From the cell containing the given text, extract its center point as [X, Y] coordinate. 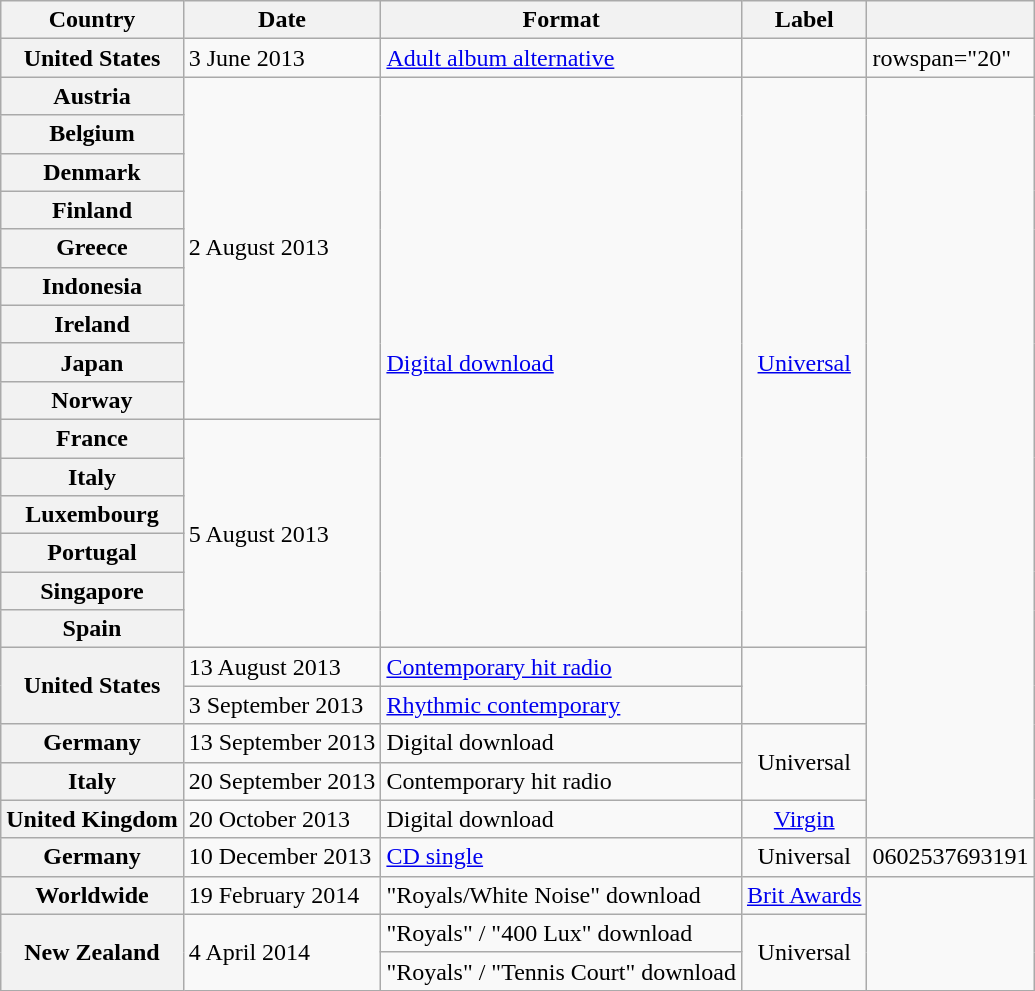
Spain [92, 629]
New Zealand [92, 952]
0602537693191 [950, 857]
Greece [92, 248]
2 August 2013 [282, 248]
Date [282, 20]
Worldwide [92, 895]
Austria [92, 96]
rowspan="20" [950, 58]
20 October 2013 [282, 819]
Indonesia [92, 286]
Finland [92, 210]
Ireland [92, 324]
Luxembourg [92, 515]
Portugal [92, 553]
France [92, 438]
"Royals/White Noise" download [562, 895]
Singapore [92, 591]
13 August 2013 [282, 667]
Japan [92, 362]
4 April 2014 [282, 952]
Norway [92, 400]
Denmark [92, 172]
United Kingdom [92, 819]
3 June 2013 [282, 58]
Label [804, 20]
5 August 2013 [282, 533]
"Royals" / "Tennis Court" download [562, 971]
Adult album alternative [562, 58]
20 September 2013 [282, 781]
Brit Awards [804, 895]
13 September 2013 [282, 743]
3 September 2013 [282, 705]
Format [562, 20]
"Royals" / "400 Lux" download [562, 933]
Virgin [804, 819]
Country [92, 20]
19 February 2014 [282, 895]
Rhythmic contemporary [562, 705]
Belgium [92, 134]
10 December 2013 [282, 857]
CD single [562, 857]
